Scan for the cell matching the given text and deliver its (X, Y) coordinate at center. 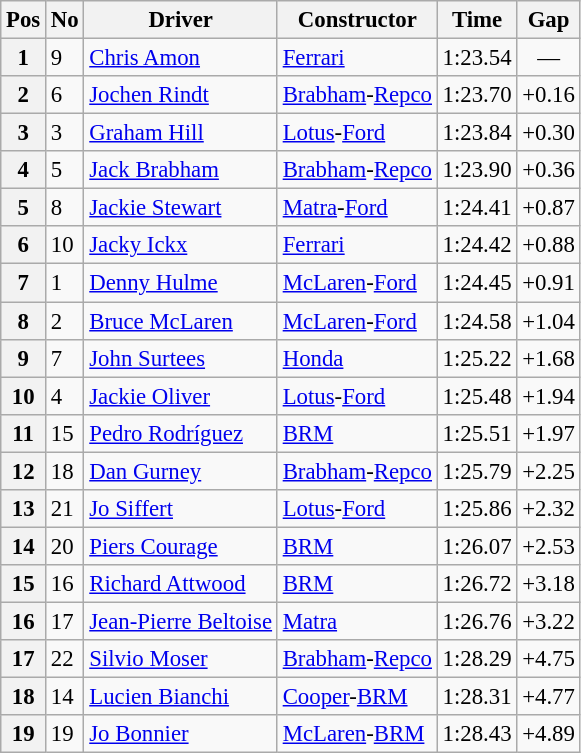
Jackie Stewart (180, 208)
+3.22 (548, 621)
+0.87 (548, 208)
Chris Amon (180, 58)
Matra-Ford (357, 208)
Time (477, 20)
+1.04 (548, 321)
Pos (24, 20)
+2.53 (548, 546)
Jochen Rindt (180, 95)
1:26.07 (477, 546)
1:24.41 (477, 208)
+1.94 (548, 396)
Jean-Pierre Beltoise (180, 621)
1:26.72 (477, 584)
1:28.29 (477, 659)
No (65, 20)
+0.30 (548, 133)
+4.75 (548, 659)
Graham Hill (180, 133)
1:25.22 (477, 358)
1:24.45 (477, 283)
Pedro Rodríguez (180, 433)
+0.36 (548, 170)
Gap (548, 20)
1:25.51 (477, 433)
1:23.70 (477, 95)
+4.77 (548, 697)
11 (24, 433)
Dan Gurney (180, 471)
+1.68 (548, 358)
20 (65, 546)
Jack Brabham (180, 170)
Honda (357, 358)
1:23.90 (477, 170)
1:23.84 (477, 133)
1:28.43 (477, 734)
+1.97 (548, 433)
Cooper-BRM (357, 697)
+4.89 (548, 734)
Jackie Oliver (180, 396)
1:24.42 (477, 245)
Bruce McLaren (180, 321)
1:25.86 (477, 509)
Silvio Moser (180, 659)
21 (65, 509)
Jacky Ickx (180, 245)
12 (24, 471)
+2.32 (548, 509)
13 (24, 509)
Jo Bonnier (180, 734)
Richard Attwood (180, 584)
Denny Hulme (180, 283)
+0.88 (548, 245)
Constructor (357, 20)
McLaren-BRM (357, 734)
+0.16 (548, 95)
Lucien Bianchi (180, 697)
— (548, 58)
1:23.54 (477, 58)
Driver (180, 20)
John Surtees (180, 358)
1:28.31 (477, 697)
1:25.48 (477, 396)
Piers Courage (180, 546)
1:26.76 (477, 621)
Matra (357, 621)
+0.91 (548, 283)
Jo Siffert (180, 509)
22 (65, 659)
1:24.58 (477, 321)
+3.18 (548, 584)
+2.25 (548, 471)
1:25.79 (477, 471)
